Search for the cell housing the specified text and yield its (x, y) center coordinate. 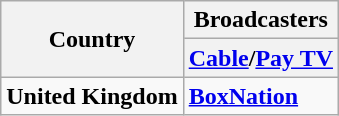
BoxNation (260, 96)
Cable/Pay TV (260, 58)
Broadcasters (260, 20)
United Kingdom (92, 96)
Country (92, 39)
